From the cell containing the given text, extract its center point as [x, y] coordinate. 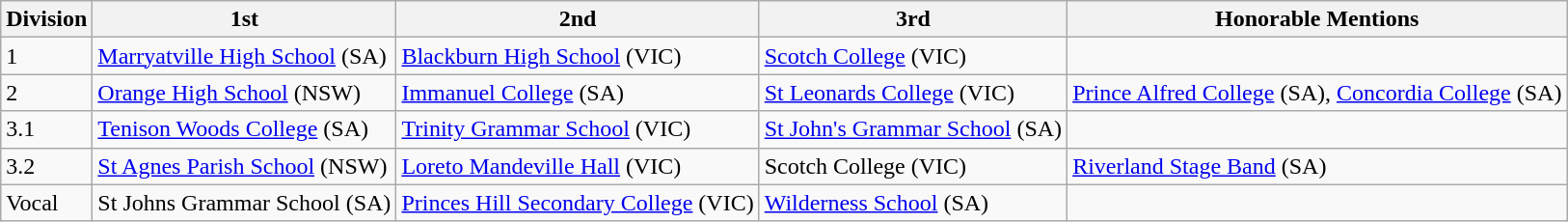
Prince Alfred College (SA), Concordia College (SA) [1317, 93]
St Leonards College (VIC) [912, 93]
Wilderness School (SA) [912, 203]
1 [46, 56]
3.1 [46, 129]
Immanuel College (SA) [578, 93]
2nd [578, 19]
Division [46, 19]
Marryatville High School (SA) [245, 56]
1st [245, 19]
3rd [912, 19]
Vocal [46, 203]
2 [46, 93]
Trinity Grammar School (VIC) [578, 129]
Loreto Mandeville Hall (VIC) [578, 166]
St Johns Grammar School (SA) [245, 203]
Blackburn High School (VIC) [578, 56]
St John's Grammar School (SA) [912, 129]
Princes Hill Secondary College (VIC) [578, 203]
Orange High School (NSW) [245, 93]
Riverland Stage Band (SA) [1317, 166]
Honorable Mentions [1317, 19]
3.2 [46, 166]
St Agnes Parish School (NSW) [245, 166]
Tenison Woods College (SA) [245, 129]
